Search for the cell housing the specified text and yield its (X, Y) center coordinate. 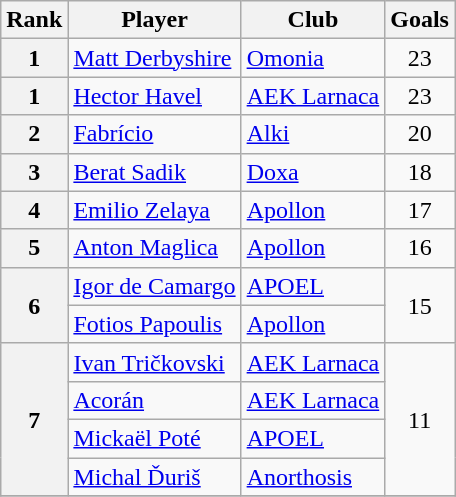
20 (420, 134)
6 (34, 305)
Berat Sadik (154, 172)
16 (420, 248)
Player (154, 20)
7 (34, 419)
Anorthosis (313, 477)
Omonia (313, 58)
Fabrício (154, 134)
3 (34, 172)
Fotios Papoulis (154, 324)
Anton Maglica (154, 248)
Alki (313, 134)
4 (34, 210)
Hector Havel (154, 96)
11 (420, 419)
Matt Derbyshire (154, 58)
Doxa (313, 172)
Igor de Camargo (154, 286)
Club (313, 20)
Michal Ďuriš (154, 477)
Ivan Tričkovski (154, 362)
2 (34, 134)
5 (34, 248)
17 (420, 210)
15 (420, 305)
Rank (34, 20)
18 (420, 172)
Emilio Zelaya (154, 210)
Goals (420, 20)
Acorán (154, 400)
Mickaël Poté (154, 438)
